Output the [X, Y] coordinate of the center of the cell containing the given text.  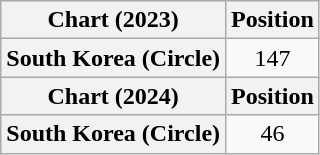
Chart (2024) [114, 96]
147 [273, 58]
Chart (2023) [114, 20]
46 [273, 134]
